Detect which cell encompasses the target text, then output its (X, Y) center coordinate. 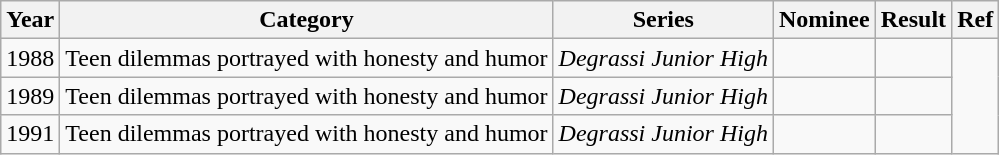
1991 (30, 134)
Year (30, 20)
Nominee (824, 20)
1989 (30, 96)
Category (306, 20)
Ref (976, 20)
1988 (30, 58)
Result (913, 20)
Series (663, 20)
